Identify which cell holds the provided text, then report its [X, Y] central coordinate. 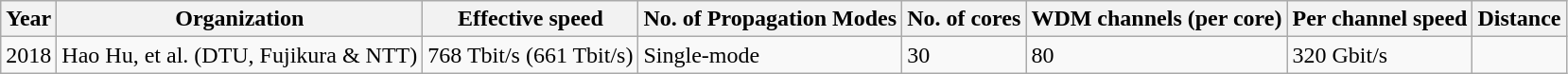
No. of Propagation Modes [770, 19]
WDM channels (per core) [1157, 19]
80 [1157, 55]
Single-mode [770, 55]
No. of cores [965, 19]
30 [965, 55]
Effective speed [531, 19]
320 Gbit/s [1380, 55]
Organization [240, 19]
Per channel speed [1380, 19]
2018 [28, 55]
Year [28, 19]
768 Tbit/s (661 Tbit/s) [531, 55]
Distance [1519, 19]
Hao Hu, et al. (DTU, Fujikura & NTT) [240, 55]
